Find where the given text appears and provide that cell's center as [X, Y] coordinate. 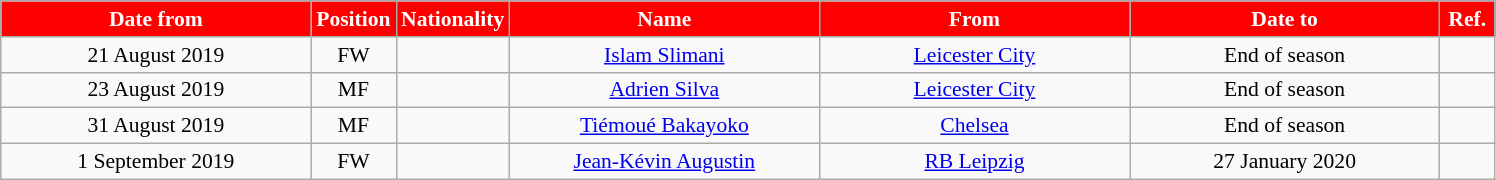
21 August 2019 [156, 55]
Tiémoué Bakayoko [664, 126]
Islam Slimani [664, 55]
From [974, 19]
Position [354, 19]
RB Leipzig [974, 162]
Name [664, 19]
23 August 2019 [156, 90]
Nationality [452, 19]
27 January 2020 [1285, 162]
1 September 2019 [156, 162]
31 August 2019 [156, 126]
Jean-Kévin Augustin [664, 162]
Date to [1285, 19]
Date from [156, 19]
Adrien Silva [664, 90]
Chelsea [974, 126]
Ref. [1468, 19]
